For the text-containing cell, return its midpoint in [x, y] coordinate format. 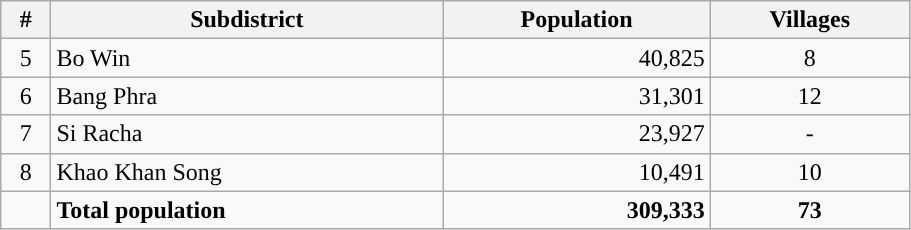
73 [810, 210]
Khao Khan Song [247, 172]
309,333 [577, 210]
- [810, 134]
10,491 [577, 172]
Total population [247, 210]
Villages [810, 20]
6 [26, 96]
12 [810, 96]
Si Racha [247, 134]
40,825 [577, 58]
23,927 [577, 134]
31,301 [577, 96]
Population [577, 20]
# [26, 20]
Subdistrict [247, 20]
5 [26, 58]
10 [810, 172]
Bang Phra [247, 96]
Bo Win [247, 58]
7 [26, 134]
